From the cell containing the given text, extract its center point as [x, y] coordinate. 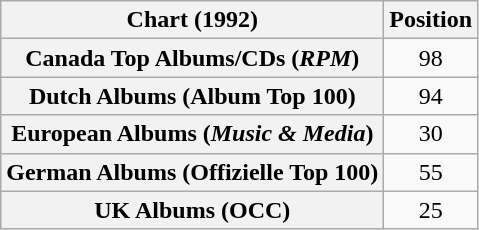
UK Albums (OCC) [192, 210]
30 [431, 134]
Chart (1992) [192, 20]
98 [431, 58]
25 [431, 210]
Canada Top Albums/CDs (RPM) [192, 58]
94 [431, 96]
European Albums (Music & Media) [192, 134]
Dutch Albums (Album Top 100) [192, 96]
Position [431, 20]
German Albums (Offizielle Top 100) [192, 172]
55 [431, 172]
